Provide the [x, y] coordinate of the cell's center where the given text is located.  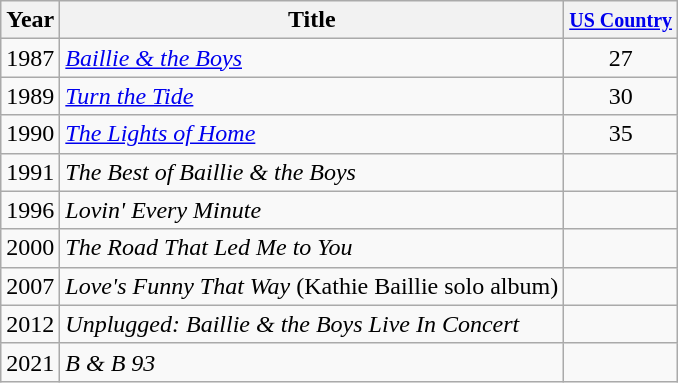
1996 [30, 210]
Baillie & the Boys [312, 58]
1989 [30, 96]
30 [621, 96]
2000 [30, 248]
Title [312, 20]
2007 [30, 286]
Year [30, 20]
1991 [30, 172]
1990 [30, 134]
1987 [30, 58]
2021 [30, 362]
B & B 93 [312, 362]
US Country [621, 20]
Unplugged: Baillie & the Boys Live In Concert [312, 324]
27 [621, 58]
The Lights of Home [312, 134]
Love's Funny That Way (Kathie Baillie solo album) [312, 286]
35 [621, 134]
The Road That Led Me to You [312, 248]
Turn the Tide [312, 96]
The Best of Baillie & the Boys [312, 172]
2012 [30, 324]
Lovin' Every Minute [312, 210]
